Scan for the cell matching the given text and deliver its (X, Y) coordinate at center. 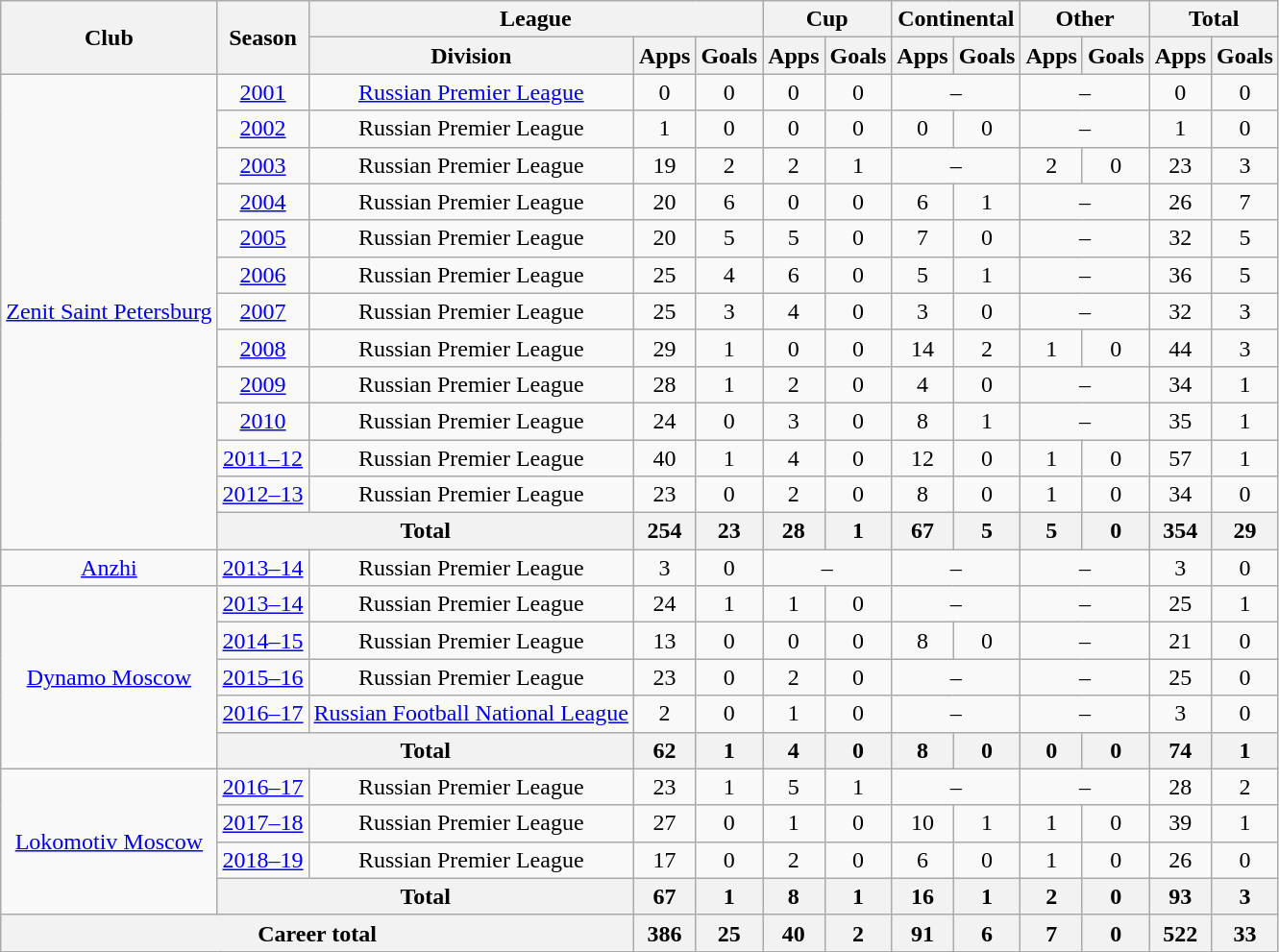
57 (1180, 458)
2006 (263, 275)
2009 (263, 384)
Cup (827, 19)
44 (1180, 348)
2004 (263, 202)
Russian Football National League (471, 714)
354 (1180, 531)
2015–16 (263, 677)
Club (110, 37)
Division (471, 56)
Continental (956, 19)
2010 (263, 421)
93 (1180, 896)
254 (664, 531)
21 (1180, 641)
33 (1245, 933)
14 (922, 348)
39 (1180, 823)
2017–18 (263, 823)
Career total (317, 933)
16 (922, 896)
74 (1180, 750)
35 (1180, 421)
Anzhi (110, 568)
2001 (263, 92)
2014–15 (263, 641)
2012–13 (263, 495)
36 (1180, 275)
2005 (263, 238)
386 (664, 933)
2008 (263, 348)
Season (263, 37)
19 (664, 165)
13 (664, 641)
League (536, 19)
2018–19 (263, 860)
522 (1180, 933)
Other (1085, 19)
10 (922, 823)
Zenit Saint Petersburg (110, 311)
2003 (263, 165)
27 (664, 823)
17 (664, 860)
12 (922, 458)
2002 (263, 129)
62 (664, 750)
Dynamo Moscow (110, 677)
2007 (263, 311)
91 (922, 933)
2011–12 (263, 458)
Lokomotiv Moscow (110, 842)
